Pinpoint the cell where the given text exists, returning its [X, Y] midpoint coordinate. 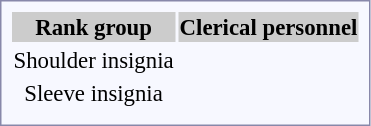
Rank group [94, 27]
Sleeve insignia [94, 93]
Clerical personnel [268, 27]
Shoulder insignia [94, 60]
